Return the [x, y] coordinate for the center point of the cell that contains the specified text.  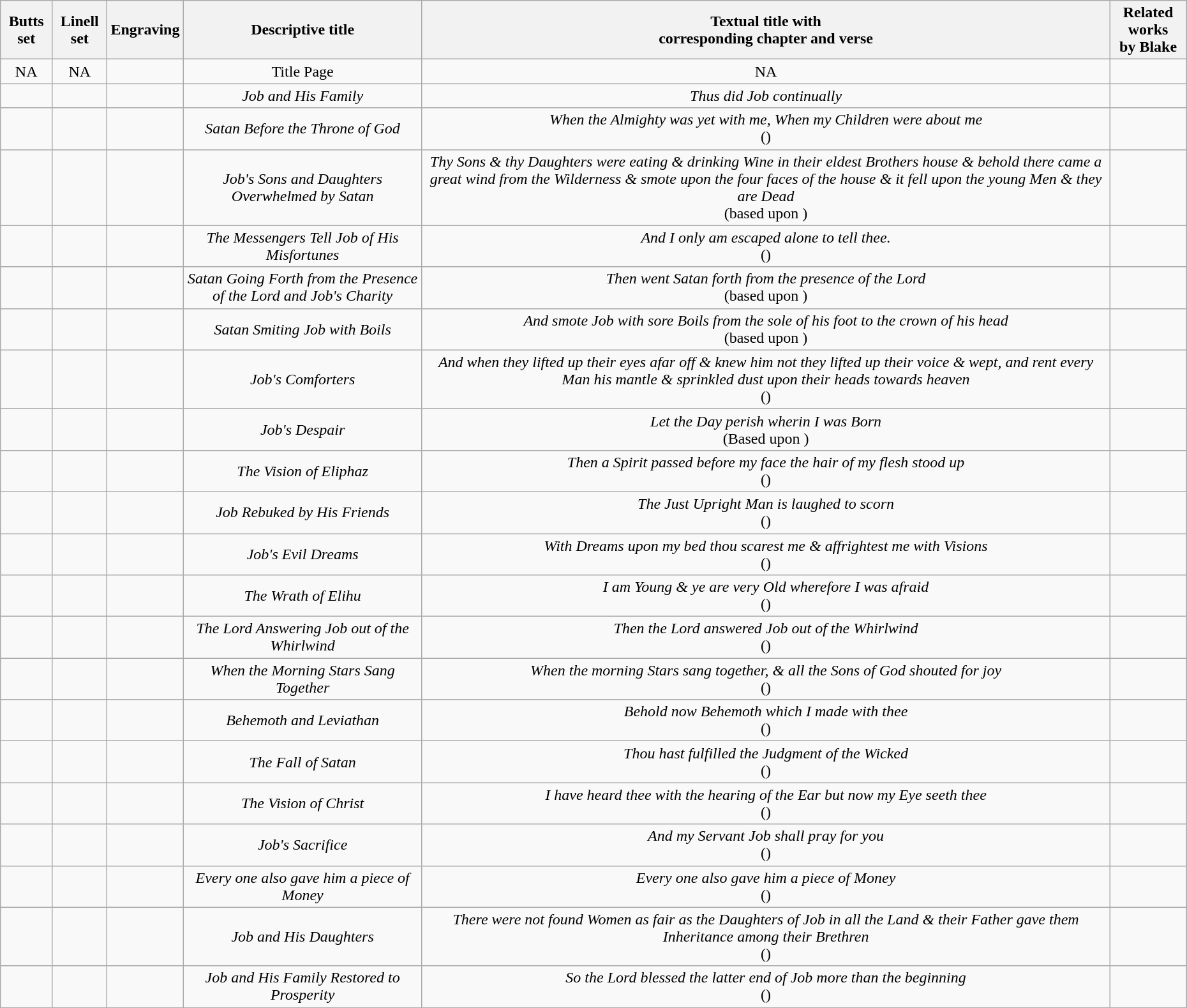
Job and His Daughters [302, 937]
The Lord Answering Job out of the Whirlwind [302, 637]
Job's Sons and Daughters Overwhelmed by Satan [302, 188]
Then went Satan forth from the presence of the Lord (based upon ) [766, 287]
Job's Sacrifice [302, 845]
Behemoth and Leviathan [302, 720]
Then a Spirit passed before my face the hair of my flesh stood up () [766, 471]
Engraving [146, 30]
When the Almighty was yet with me, When my Children were about me () [766, 129]
Thus did Job continually [766, 96]
There were not found Women as fair as the Daughters of Job in all the Land & their Father gave them Inheritance among their Brethren () [766, 937]
Job and His Family [302, 96]
Linell set [80, 30]
Every one also gave him a piece of Money [302, 886]
Job's Evil Dreams [302, 554]
I am Young & ye are very Old wherefore I was afraid () [766, 596]
Behold now Behemoth which I made with thee () [766, 720]
The Vision of Eliphaz [302, 471]
The Just Upright Man is laughed to scorn () [766, 512]
Job Rebuked by His Friends [302, 512]
And my Servant Job shall pray for you () [766, 845]
With Dreams upon my bed thou scarest me & affrightest me with Visions () [766, 554]
Thou hast fulfilled the Judgment of the Wicked () [766, 762]
Butts set [27, 30]
Satan Before the Throne of God [302, 129]
Job's Comforters [302, 379]
When the morning Stars sang together, & all the Sons of God shouted for joy () [766, 679]
Then the Lord answered Job out of the Whirlwind () [766, 637]
The Messengers Tell Job of His Misfortunes [302, 246]
So the Lord blessed the latter end of Job more than the beginning () [766, 987]
Every one also gave him a piece of Money () [766, 886]
Related works by Blake [1148, 30]
The Vision of Christ [302, 803]
And smote Job with sore Boils from the sole of his foot to the crown of his head (based upon ) [766, 329]
The Wrath of Elihu [302, 596]
Job's Despair [302, 429]
I have heard thee with the hearing of the Ear but now my Eye seeth thee () [766, 803]
Descriptive title [302, 30]
Textual title withcorresponding chapter and verse [766, 30]
Satan Going Forth from the Presence of the Lord and Job's Charity [302, 287]
Satan Smiting Job with Boils [302, 329]
When the Morning Stars Sang Together [302, 679]
Let the Day perish wherin I was Born (Based upon ) [766, 429]
Job and His Family Restored to Prosperity [302, 987]
And I only am escaped alone to tell thee. () [766, 246]
The Fall of Satan [302, 762]
Title Page [302, 71]
